Find where the given text appears and provide that cell's center as (X, Y) coordinate. 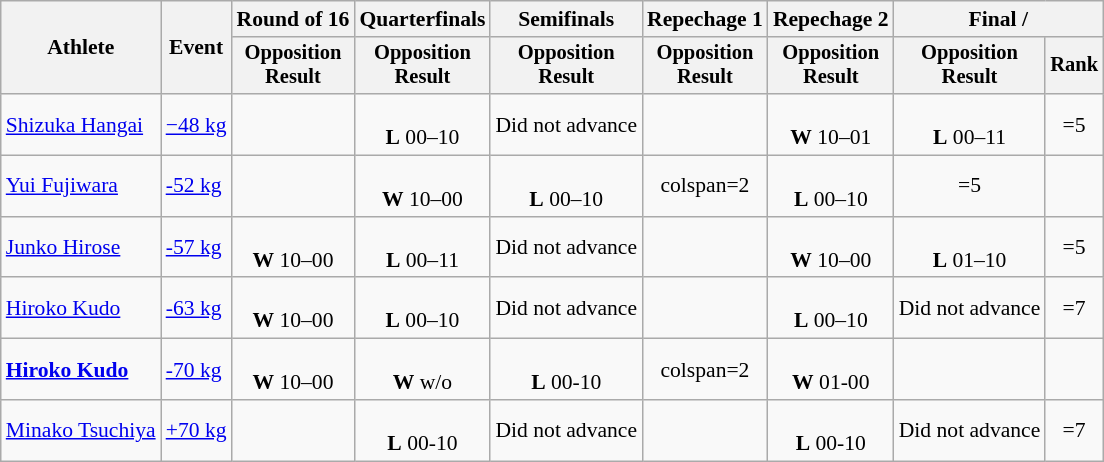
Junko Hirose (81, 248)
W 01-00 (831, 370)
Repechage 2 (831, 19)
-52 kg (196, 186)
+70 kg (196, 430)
Yui Fujiwara (81, 186)
Round of 16 (294, 19)
-70 kg (196, 370)
-57 kg (196, 248)
Final / (998, 19)
Quarterfinals (422, 19)
L 01–10 (970, 248)
Shizuka Hangai (81, 124)
W w/o (422, 370)
-63 kg (196, 308)
Event (196, 48)
Athlete (81, 48)
Minako Tsuchiya (81, 430)
W 10–01 (831, 124)
Repechage 1 (705, 19)
−48 kg (196, 124)
Rank (1074, 66)
Semifinals (566, 19)
